Determine the (X, Y) coordinate at the center of the cell enclosing the given text.  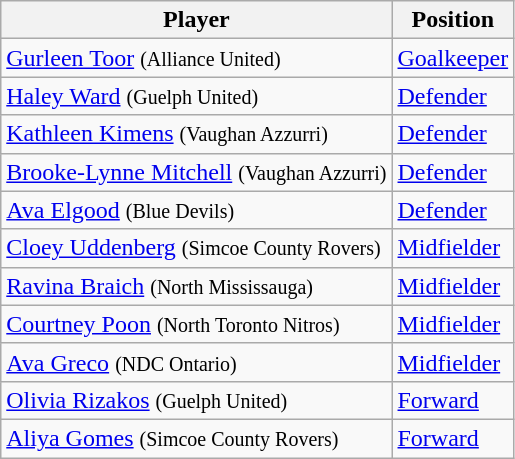
Haley Ward (Guelph United) (196, 96)
Position (453, 20)
Olivia Rizakos (Guelph United) (196, 400)
Courtney Poon (North Toronto Nitros) (196, 324)
Brooke-Lynne Mitchell (Vaughan Azzurri) (196, 172)
Cloey Uddenberg (Simcoe County Rovers) (196, 248)
Ravina Braich (North Mississauga) (196, 286)
Gurleen Toor (Alliance United) (196, 58)
Ava Greco (NDC Ontario) (196, 362)
Player (196, 20)
Kathleen Kimens (Vaughan Azzurri) (196, 134)
Aliya Gomes (Simcoe County Rovers) (196, 438)
Goalkeeper (453, 58)
Ava Elgood (Blue Devils) (196, 210)
